Detect which cell encompasses the target text, then output its [X, Y] center coordinate. 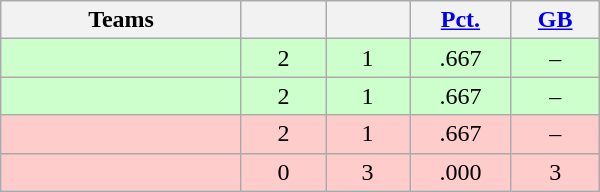
Teams [122, 20]
0 [283, 172]
Pct. [460, 20]
.000 [460, 172]
GB [555, 20]
